Search for the cell housing the specified text and yield its (x, y) center coordinate. 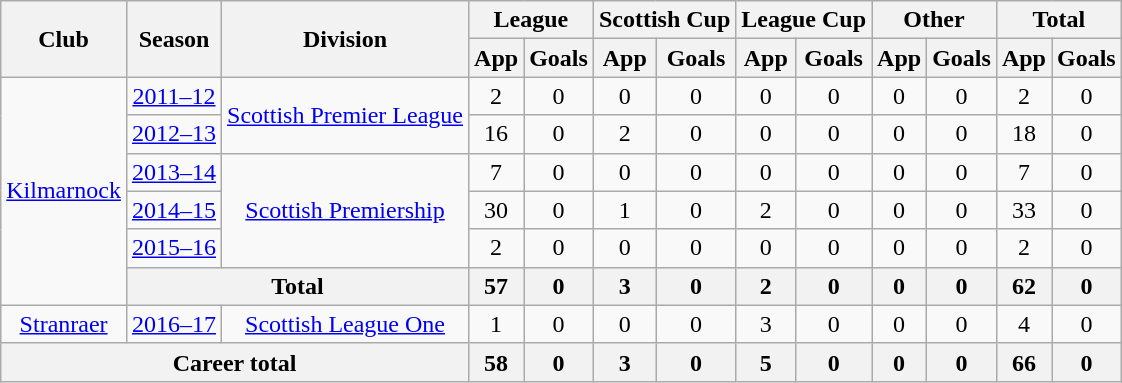
League (532, 20)
2011–12 (174, 96)
58 (496, 362)
Scottish Premier League (346, 115)
33 (1024, 210)
Club (64, 39)
2015–16 (174, 248)
2016–17 (174, 324)
Division (346, 39)
16 (496, 134)
2013–14 (174, 172)
Season (174, 39)
Kilmarnock (64, 191)
Scottish Cup (664, 20)
Career total (235, 362)
2012–13 (174, 134)
Scottish League One (346, 324)
League Cup (804, 20)
57 (496, 286)
4 (1024, 324)
Stranraer (64, 324)
2014–15 (174, 210)
18 (1024, 134)
62 (1024, 286)
Other (934, 20)
Scottish Premiership (346, 210)
5 (766, 362)
30 (496, 210)
66 (1024, 362)
